Provide the [x, y] coordinate of the cell's center where the given text is located.  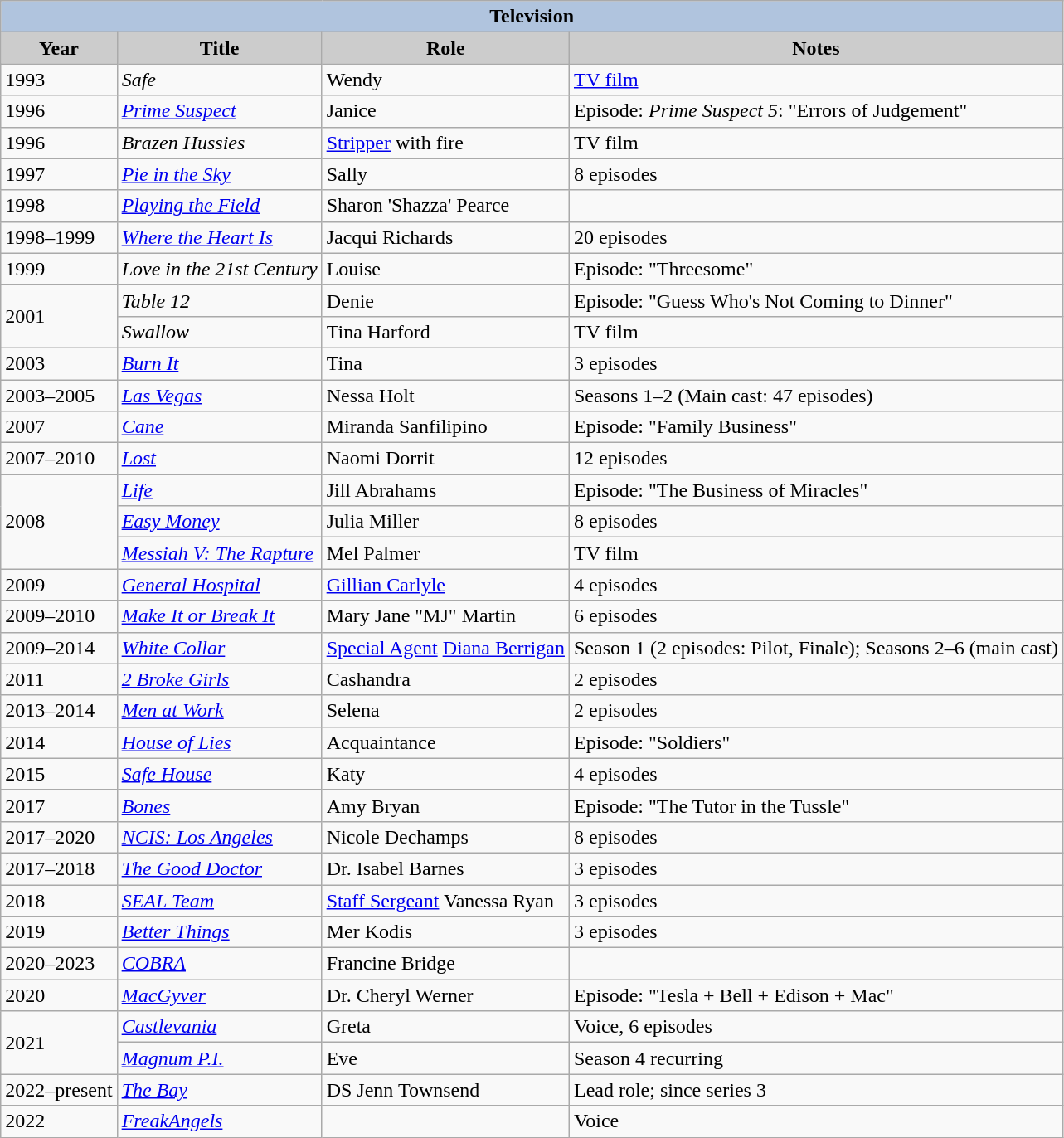
Gillian Carlyle [445, 585]
Castlevania [219, 1027]
Dr. Isabel Barnes [445, 868]
Sharon 'Shazza' Pearce [445, 206]
Episode: "Tesla + Bell + Edison + Mac" [816, 995]
2014 [59, 742]
6 episodes [816, 616]
Cane [219, 427]
2007 [59, 427]
The Good Doctor [219, 868]
Life [219, 490]
Safe [219, 80]
Messiah V: The Rapture [219, 553]
Episode: "Family Business" [816, 427]
2017 [59, 805]
Playing the Field [219, 206]
Episode: "Guess Who's Not Coming to Dinner" [816, 300]
Better Things [219, 932]
Swallow [219, 332]
Special Agent Diana Berrigan [445, 648]
Staff Sergeant Vanessa Ryan [445, 900]
2008 [59, 522]
DS Jenn Townsend [445, 1090]
Las Vegas [219, 396]
2020–2023 [59, 964]
COBRA [219, 964]
Voice, 6 episodes [816, 1027]
Francine Bridge [445, 964]
Tina Harford [445, 332]
Episode: "Threesome" [816, 269]
Bones [219, 805]
Dr. Cheryl Werner [445, 995]
Notes [816, 48]
Table 12 [219, 300]
Eve [445, 1058]
12 episodes [816, 459]
Make It or Break It [219, 616]
2003 [59, 363]
Mel Palmer [445, 553]
Miranda Sanfilipino [445, 427]
Role [445, 48]
2021 [59, 1043]
2019 [59, 932]
1993 [59, 80]
Mer Kodis [445, 932]
Tina [445, 363]
Jacqui Richards [445, 237]
2013–2014 [59, 711]
2015 [59, 774]
Magnum P.I. [219, 1058]
Prime Suspect [219, 111]
Greta [445, 1027]
Year [59, 48]
2020 [59, 995]
SEAL Team [219, 900]
2009–2014 [59, 648]
General Hospital [219, 585]
Nessa Holt [445, 396]
Nicole Dechamps [445, 837]
Lost [219, 459]
Lead role; since series 3 [816, 1090]
2017–2018 [59, 868]
Safe House [219, 774]
Janice [445, 111]
Season 1 (2 episodes: Pilot, Finale); Seasons 2–6 (main cast) [816, 648]
Episode: "Soldiers" [816, 742]
Cashandra [445, 679]
2009–2010 [59, 616]
Amy Bryan [445, 805]
2001 [59, 316]
1998 [59, 206]
Burn It [219, 363]
Julia Miller [445, 522]
2003–2005 [59, 396]
NCIS: Los Angeles [219, 837]
2022 [59, 1121]
2022–present [59, 1090]
White Collar [219, 648]
Episode: Prime Suspect 5: "Errors of Judgement" [816, 111]
Mary Jane "MJ" Martin [445, 616]
Wendy [445, 80]
Easy Money [219, 522]
The Bay [219, 1090]
Voice [816, 1121]
20 episodes [816, 237]
Selena [445, 711]
Episode: "The Business of Miracles" [816, 490]
Stripper with fire [445, 143]
2017–2020 [59, 837]
2018 [59, 900]
Denie [445, 300]
2009 [59, 585]
Men at Work [219, 711]
1997 [59, 174]
Acquaintance [445, 742]
Louise [445, 269]
2011 [59, 679]
1998–1999 [59, 237]
Love in the 21st Century [219, 269]
House of Lies [219, 742]
Sally [445, 174]
FreakAngels [219, 1121]
Episode: "The Tutor in the Tussle" [816, 805]
1999 [59, 269]
Katy [445, 774]
Season 4 recurring [816, 1058]
Where the Heart Is [219, 237]
Jill Abrahams [445, 490]
2 Broke Girls [219, 679]
2007–2010 [59, 459]
Television [532, 17]
Naomi Dorrit [445, 459]
Seasons 1–2 (Main cast: 47 episodes) [816, 396]
Pie in the Sky [219, 174]
Brazen Hussies [219, 143]
MacGyver [219, 995]
Title [219, 48]
